From the cell containing the given text, extract its center point as (x, y) coordinate. 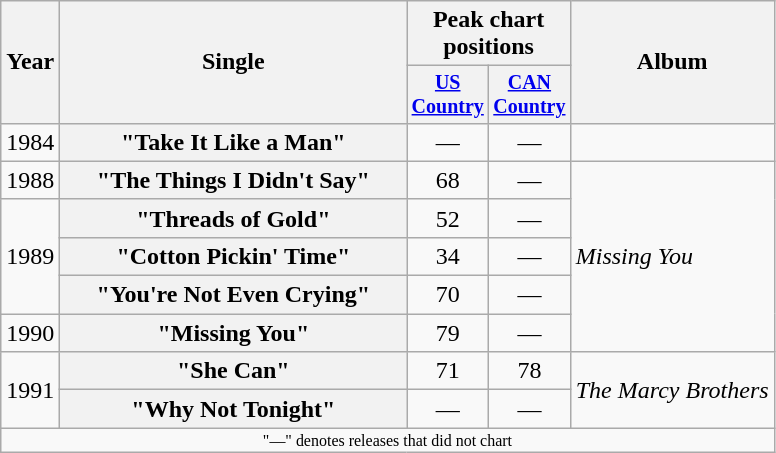
1989 (30, 256)
"The Things I Didn't Say" (234, 180)
79 (448, 333)
52 (448, 218)
"Take It Like a Man" (234, 142)
"Threads of Gold" (234, 218)
1988 (30, 180)
70 (448, 295)
"Missing You" (234, 333)
1984 (30, 142)
Single (234, 62)
US Country (448, 94)
68 (448, 180)
Album (672, 62)
Year (30, 62)
1991 (30, 390)
1990 (30, 333)
CAN Country (530, 94)
"She Can" (234, 371)
78 (530, 371)
71 (448, 371)
34 (448, 256)
"Cotton Pickin' Time" (234, 256)
"Why Not Tonight" (234, 409)
"You're Not Even Crying" (234, 295)
Peak chartpositions (488, 34)
Missing You (672, 256)
"—" denotes releases that did not chart (388, 440)
The Marcy Brothers (672, 390)
